Scan for the cell matching the given text and deliver its (X, Y) coordinate at center. 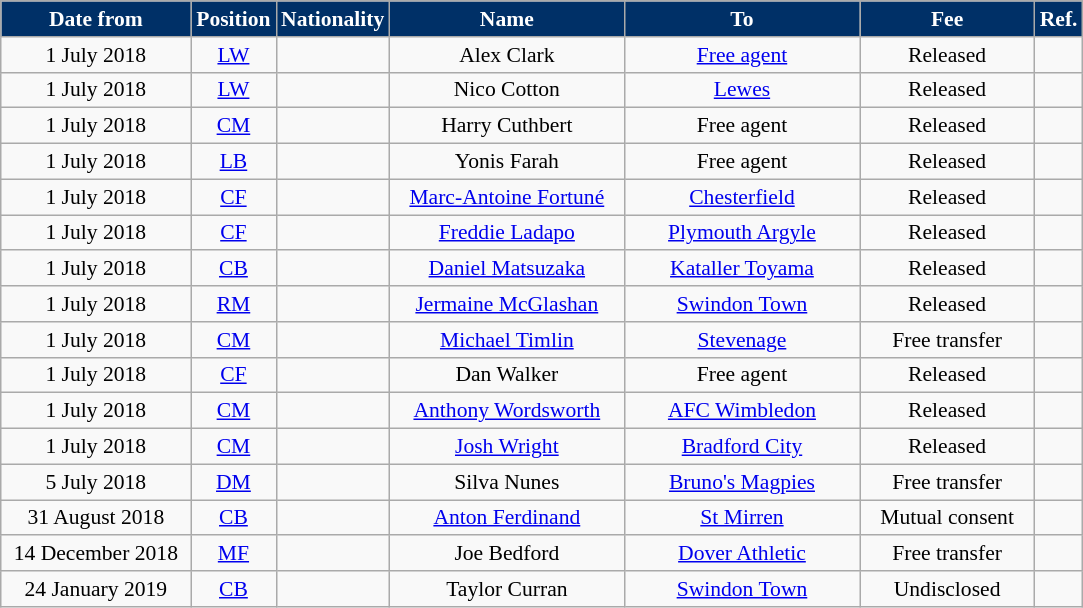
DM (234, 482)
Undisclosed (948, 589)
Daniel Matsuzaka (506, 269)
Nico Cotton (506, 90)
Nationality (332, 19)
Lewes (742, 90)
Taylor Curran (506, 589)
Dan Walker (506, 375)
Josh Wright (506, 447)
Jermaine McGlashan (506, 304)
Date from (96, 19)
Bradford City (742, 447)
24 January 2019 (96, 589)
Michael Timlin (506, 340)
Anthony Wordsworth (506, 411)
Ref. (1059, 19)
Plymouth Argyle (742, 233)
Joe Bedford (506, 554)
5 July 2018 (96, 482)
Anton Ferdinand (506, 518)
Kataller Toyama (742, 269)
Silva Nunes (506, 482)
Freddie Ladapo (506, 233)
Name (506, 19)
Yonis Farah (506, 162)
Marc-Antoine Fortuné (506, 197)
Chesterfield (742, 197)
St Mirren (742, 518)
Alex Clark (506, 55)
Dover Athletic (742, 554)
14 December 2018 (96, 554)
RM (234, 304)
Harry Cuthbert (506, 126)
Stevenage (742, 340)
To (742, 19)
31 August 2018 (96, 518)
Bruno's Magpies (742, 482)
Position (234, 19)
LB (234, 162)
AFC Wimbledon (742, 411)
Mutual consent (948, 518)
MF (234, 554)
Fee (948, 19)
